Locate the cell with the specified text and output its (X, Y) center coordinate. 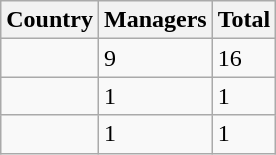
Country (50, 20)
Managers (155, 20)
9 (155, 58)
16 (244, 58)
Total (244, 20)
